Pinpoint the cell where the given text exists, returning its (x, y) midpoint coordinate. 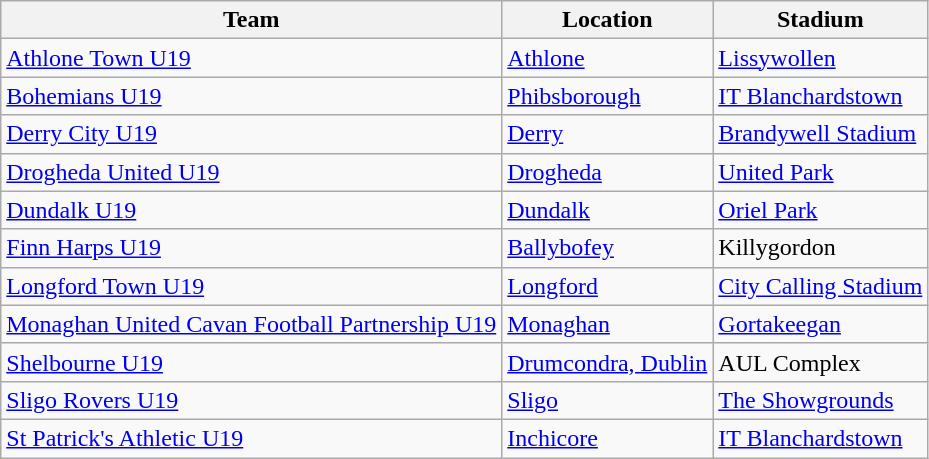
Longford (608, 286)
Location (608, 20)
City Calling Stadium (820, 286)
Finn Harps U19 (252, 248)
Sligo (608, 400)
Monaghan (608, 324)
Stadium (820, 20)
Gortakeegan (820, 324)
Athlone (608, 58)
Drumcondra, Dublin (608, 362)
The Showgrounds (820, 400)
Derry City U19 (252, 134)
Inchicore (608, 438)
Dundalk U19 (252, 210)
Bohemians U19 (252, 96)
Monaghan United Cavan Football Partnership U19 (252, 324)
Dundalk (608, 210)
United Park (820, 172)
Athlone Town U19 (252, 58)
Sligo Rovers U19 (252, 400)
Longford Town U19 (252, 286)
Derry (608, 134)
AUL Complex (820, 362)
Killygordon (820, 248)
St Patrick's Athletic U19 (252, 438)
Phibsborough (608, 96)
Drogheda (608, 172)
Ballybofey (608, 248)
Drogheda United U19 (252, 172)
Brandywell Stadium (820, 134)
Oriel Park (820, 210)
Shelbourne U19 (252, 362)
Team (252, 20)
Lissywollen (820, 58)
